Detect which cell encompasses the target text, then output its (X, Y) center coordinate. 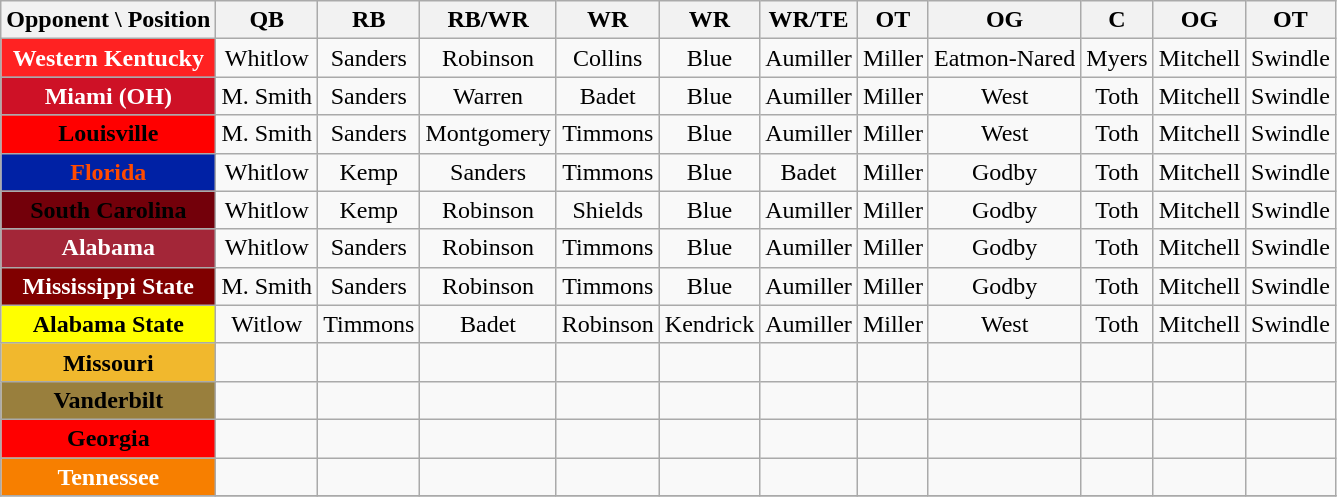
QB (267, 20)
Warren (488, 96)
Eatmon-Nared (1004, 58)
Vanderbilt (108, 400)
Missouri (108, 362)
Shields (608, 210)
Witlow (267, 324)
RB (369, 20)
Georgia (108, 438)
Florida (108, 172)
Alabama State (108, 324)
Western Kentucky (108, 58)
C (1117, 20)
Kendrick (709, 324)
Louisville (108, 134)
Montgomery (488, 134)
Miami (OH) (108, 96)
Mississippi State (108, 286)
South Carolina (108, 210)
Collins (608, 58)
Alabama (108, 248)
Opponent \ Position (108, 20)
WR/TE (809, 20)
RB/WR (488, 20)
Tennessee (108, 477)
Myers (1117, 58)
